Detect which cell encompasses the target text, then output its (x, y) center coordinate. 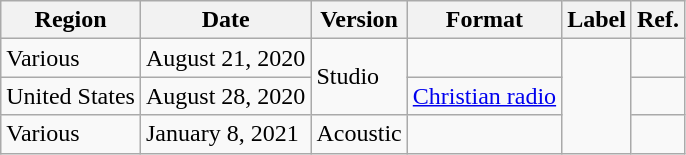
August 28, 2020 (225, 96)
Date (225, 20)
Acoustic (359, 134)
Label (597, 20)
Format (484, 20)
August 21, 2020 (225, 58)
Region (71, 20)
Christian radio (484, 96)
Studio (359, 77)
January 8, 2021 (225, 134)
Version (359, 20)
Ref. (658, 20)
United States (71, 96)
